Return the (x, y) coordinate for the center point of the cell that contains the specified text.  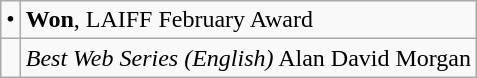
Won, LAIFF February Award (248, 20)
Best Web Series (English) Alan David Morgan (248, 58)
• (10, 20)
